Provide the [x, y] coordinate of the cell's center where the given text is located.  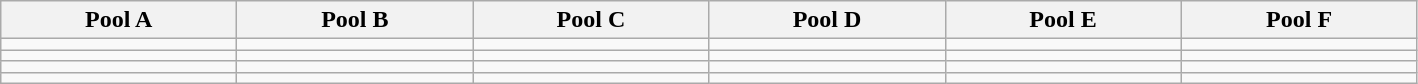
Pool B [355, 20]
Pool E [1063, 20]
Pool D [827, 20]
Pool A [119, 20]
Pool F [1299, 20]
Pool C [591, 20]
